Identify which cell holds the provided text, then report its (X, Y) central coordinate. 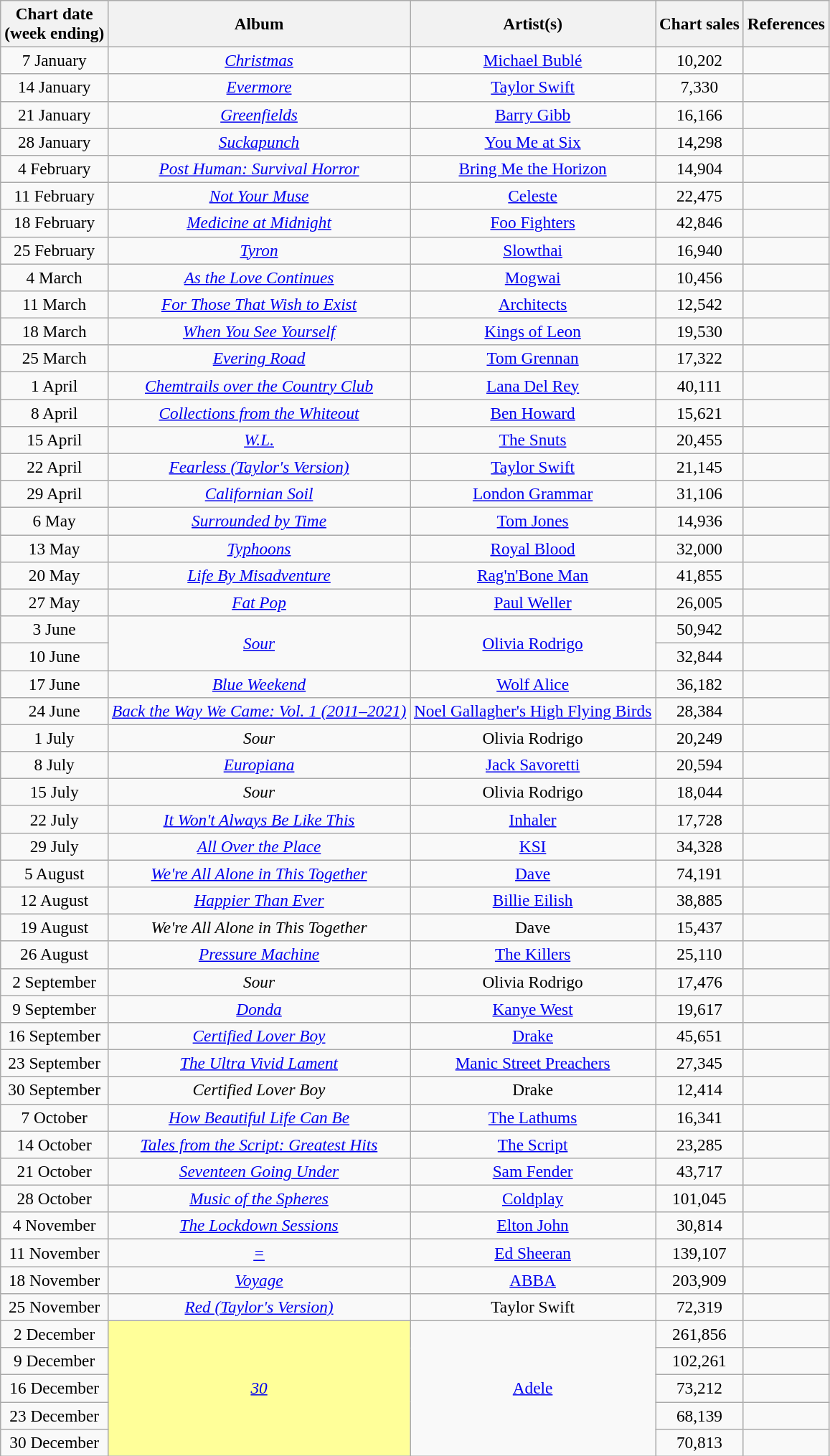
11 March (55, 304)
References (786, 23)
= (260, 1252)
2 December (55, 1334)
14,298 (700, 141)
Bring Me the Horizon (533, 169)
70,813 (700, 1442)
30 (260, 1389)
38,885 (700, 900)
Seventeen Going Under (260, 1171)
14,904 (700, 169)
Adele (533, 1389)
21 October (55, 1171)
23 December (55, 1415)
21 January (55, 115)
29 April (55, 494)
23,285 (700, 1144)
Not Your Muse (260, 196)
34,328 (700, 846)
When You See Yourself (260, 331)
15 July (55, 792)
Tales from the Script: Greatest Hits (260, 1144)
22,475 (700, 196)
Slowthai (533, 250)
73,212 (700, 1388)
12,542 (700, 304)
12 August (55, 900)
22 April (55, 467)
11 February (55, 196)
28,384 (700, 711)
16 September (55, 1036)
Lana Del Rey (533, 385)
19,617 (700, 1008)
17,728 (700, 819)
25 November (55, 1307)
Rag'n'Bone Man (533, 575)
Royal Blood (533, 548)
14,936 (700, 521)
Paul Weller (533, 602)
The Lathums (533, 1117)
Blue Weekend (260, 684)
10 June (55, 656)
27,345 (700, 1063)
Wolf Alice (533, 684)
28 January (55, 141)
25,110 (700, 955)
1 April (55, 385)
Red (Taylor's Version) (260, 1307)
You Me at Six (533, 141)
KSI (533, 846)
London Grammar (533, 494)
32,844 (700, 656)
Suckapunch (260, 141)
Michael Bublé (533, 60)
10,456 (700, 277)
10,202 (700, 60)
19,530 (700, 331)
Elton John (533, 1226)
Donda (260, 1008)
The Lockdown Sessions (260, 1226)
Christmas (260, 60)
4 February (55, 169)
Jack Savoretti (533, 765)
42,846 (700, 223)
20,455 (700, 440)
16,166 (700, 115)
Voyage (260, 1280)
20,594 (700, 765)
18,044 (700, 792)
17,476 (700, 982)
26,005 (700, 602)
15 April (55, 440)
Fat Pop (260, 602)
22 July (55, 819)
The Killers (533, 955)
27 May (55, 602)
16,341 (700, 1117)
31,106 (700, 494)
All Over the Place (260, 846)
14 January (55, 88)
The Script (533, 1144)
W.L. (260, 440)
25 February (55, 250)
Tom Jones (533, 521)
26 August (55, 955)
Chart sales (700, 23)
How Beautiful Life Can Be (260, 1117)
Greenfields (260, 115)
Tom Grennan (533, 359)
Ed Sheeran (533, 1252)
36,182 (700, 684)
23 September (55, 1063)
30 December (55, 1442)
Tyron (260, 250)
7 October (55, 1117)
4 November (55, 1226)
18 February (55, 223)
3 June (55, 629)
Typhoons (260, 548)
Coldplay (533, 1199)
Happier Than Ever (260, 900)
Chemtrails over the Country Club (260, 385)
Evermore (260, 88)
Californian Soil (260, 494)
Foo Fighters (533, 223)
20 May (55, 575)
32,000 (700, 548)
203,909 (700, 1280)
20,249 (700, 738)
Mogwai (533, 277)
Evering Road (260, 359)
Artist(s) (533, 23)
Sam Fender (533, 1171)
4 March (55, 277)
Inhaler (533, 819)
Music of the Spheres (260, 1199)
Back the Way We Came: Vol. 1 (2011–2021) (260, 711)
It Won't Always Be Like This (260, 819)
Medicine at Midnight (260, 223)
Barry Gibb (533, 115)
Ben Howard (533, 412)
139,107 (700, 1252)
Architects (533, 304)
43,717 (700, 1171)
Post Human: Survival Horror (260, 169)
25 March (55, 359)
40,111 (700, 385)
The Snuts (533, 440)
The Ultra Vivid Lament (260, 1063)
For Those That Wish to Exist (260, 304)
16 December (55, 1388)
18 November (55, 1280)
261,856 (700, 1334)
1 July (55, 738)
15,437 (700, 927)
21,145 (700, 467)
5 August (55, 873)
17 June (55, 684)
101,045 (700, 1199)
Manic Street Preachers (533, 1063)
9 December (55, 1361)
Album (260, 23)
8 July (55, 765)
Chart date(week ending) (55, 23)
15,621 (700, 412)
24 June (55, 711)
9 September (55, 1008)
29 July (55, 846)
Billie Eilish (533, 900)
Pressure Machine (260, 955)
Fearless (Taylor's Version) (260, 467)
30,814 (700, 1226)
As the Love Continues (260, 277)
Life By Misadventure (260, 575)
45,651 (700, 1036)
ABBA (533, 1280)
7,330 (700, 88)
28 October (55, 1199)
Collections from the Whiteout (260, 412)
12,414 (700, 1090)
14 October (55, 1144)
2 September (55, 982)
Celeste (533, 196)
68,139 (700, 1415)
Surrounded by Time (260, 521)
19 August (55, 927)
13 May (55, 548)
6 May (55, 521)
7 January (55, 60)
Kanye West (533, 1008)
Kings of Leon (533, 331)
30 September (55, 1090)
Noel Gallagher's High Flying Birds (533, 711)
74,191 (700, 873)
17,322 (700, 359)
102,261 (700, 1361)
50,942 (700, 629)
11 November (55, 1252)
16,940 (700, 250)
18 March (55, 331)
72,319 (700, 1307)
41,855 (700, 575)
8 April (55, 412)
Europiana (260, 765)
